Detect which cell encompasses the target text, then output its [x, y] center coordinate. 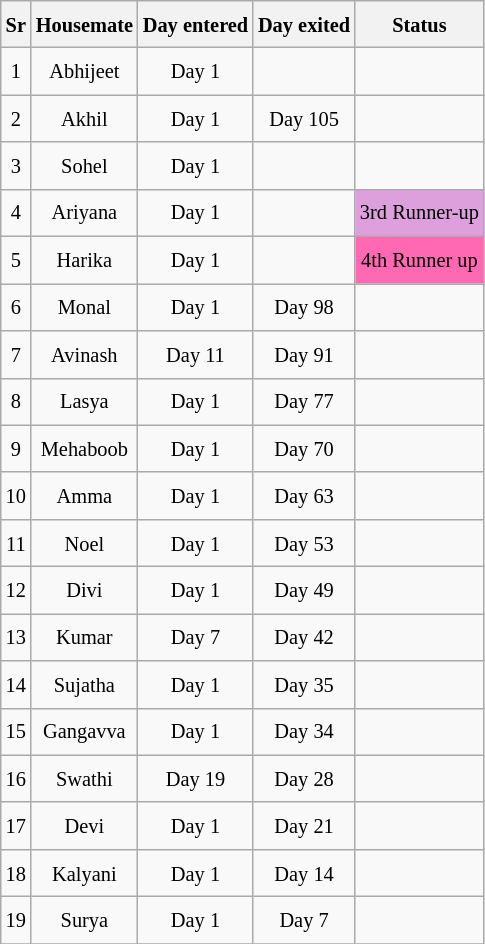
Day 63 [304, 496]
5 [16, 260]
Gangavva [84, 732]
Day 21 [304, 826]
Day entered [196, 24]
Day 34 [304, 732]
Day 70 [304, 448]
3 [16, 166]
Kalyani [84, 872]
7 [16, 354]
Harika [84, 260]
Akhil [84, 118]
Housemate [84, 24]
Kumar [84, 636]
Sr [16, 24]
Noel [84, 542]
Day 105 [304, 118]
Monal [84, 306]
4 [16, 212]
Status [420, 24]
Swathi [84, 778]
Day 14 [304, 872]
Day 35 [304, 684]
Avinash [84, 354]
13 [16, 636]
Day 49 [304, 590]
17 [16, 826]
15 [16, 732]
Day 53 [304, 542]
Day 28 [304, 778]
10 [16, 496]
14 [16, 684]
8 [16, 402]
12 [16, 590]
9 [16, 448]
Sohel [84, 166]
Devi [84, 826]
Day 98 [304, 306]
Day exited [304, 24]
4th Runner up [420, 260]
Lasya [84, 402]
Day 91 [304, 354]
Sujatha [84, 684]
Day 11 [196, 354]
Surya [84, 920]
18 [16, 872]
Day 77 [304, 402]
6 [16, 306]
Abhijeet [84, 72]
Ariyana [84, 212]
Day 42 [304, 636]
16 [16, 778]
2 [16, 118]
1 [16, 72]
Day 19 [196, 778]
3rd Runner-up [420, 212]
Divi [84, 590]
Amma [84, 496]
11 [16, 542]
19 [16, 920]
Mehaboob [84, 448]
